Return the (X, Y) coordinate for the center point of the cell that contains the specified text.  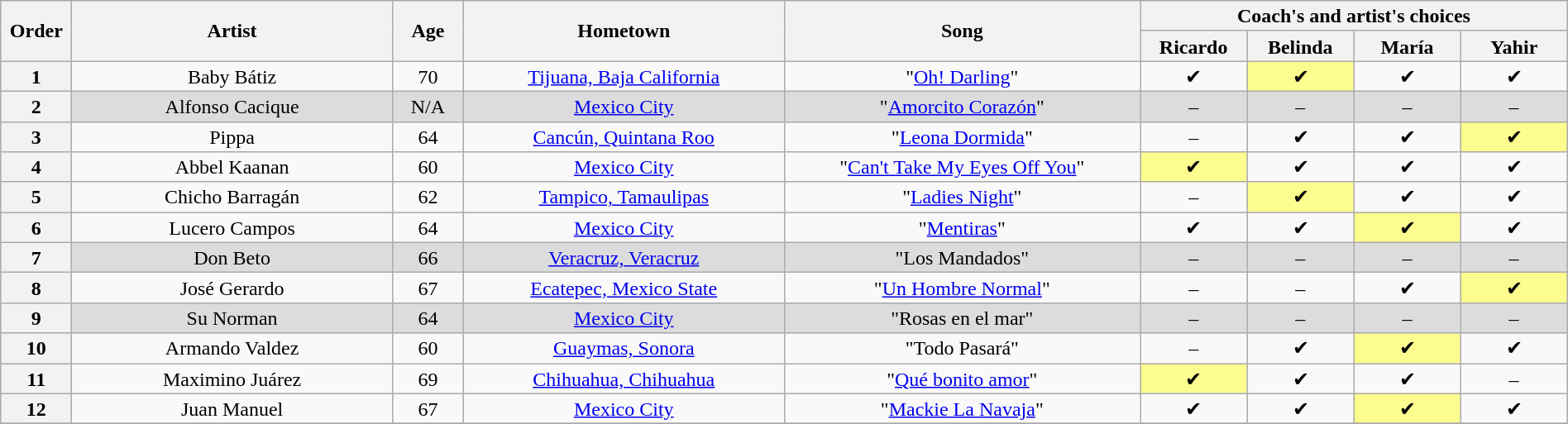
7 (36, 258)
Chihuahua, Chihuahua (624, 379)
Tampico, Tamaulipas (624, 197)
"Leona Dormida" (963, 137)
Ricardo (1194, 46)
Hometown (624, 31)
Belinda (1300, 46)
Coach's and artist's choices (1355, 17)
"Can't Take My Eyes Off You" (963, 167)
12 (36, 408)
Lucero Campos (232, 228)
5 (36, 197)
"Amorcito Corazón" (963, 106)
3 (36, 137)
"Mentiras" (963, 228)
Cancún, Quintana Roo (624, 137)
Age (428, 31)
Juan Manuel (232, 408)
"Todo Pasará" (963, 349)
Baby Bátiz (232, 76)
Chicho Barragán (232, 197)
Order (36, 31)
"Los Mandados" (963, 258)
Su Norman (232, 317)
1 (36, 76)
Armando Valdez (232, 349)
Song (963, 31)
Tijuana, Baja California (624, 76)
José Gerardo (232, 288)
"Qué bonito amor" (963, 379)
66 (428, 258)
62 (428, 197)
10 (36, 349)
8 (36, 288)
"Un Hombre Normal" (963, 288)
69 (428, 379)
"Mackie La Navaja" (963, 408)
Yahir (1513, 46)
Alfonso Cacique (232, 106)
Veracruz, Veracruz (624, 258)
María (1408, 46)
Ecatepec, Mexico State (624, 288)
Abbel Kaanan (232, 167)
9 (36, 317)
4 (36, 167)
Guaymas, Sonora (624, 349)
2 (36, 106)
N/A (428, 106)
11 (36, 379)
Don Beto (232, 258)
Maximino Juárez (232, 379)
Pippa (232, 137)
"Oh! Darling" (963, 76)
70 (428, 76)
6 (36, 228)
"Rosas en el mar" (963, 317)
"Ladies Night" (963, 197)
Artist (232, 31)
